Provide the [X, Y] coordinate of the cell's center where the given text is located.  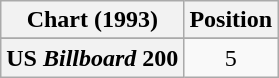
5 [231, 58]
US Billboard 200 [92, 58]
Chart (1993) [92, 20]
Position [231, 20]
